Find where the given text appears and provide that cell's center as [x, y] coordinate. 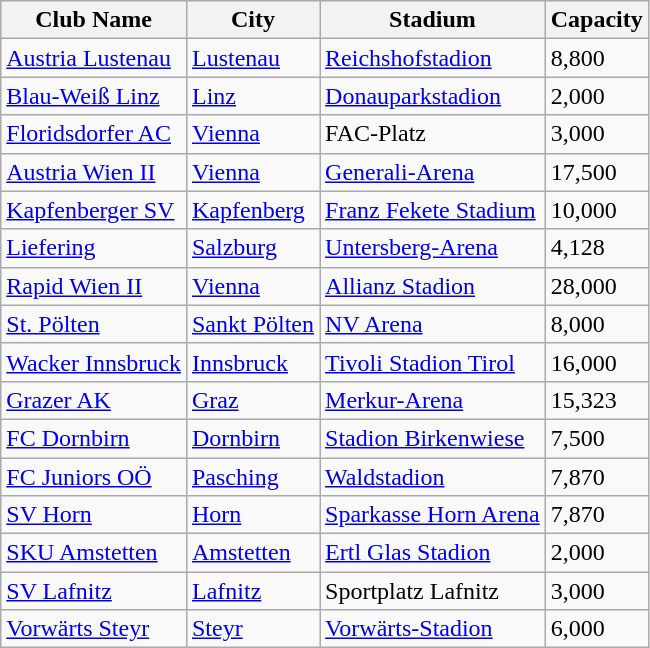
Amstetten [252, 553]
10,000 [596, 210]
Austria Wien II [94, 172]
Graz [252, 400]
St. Pölten [94, 324]
Floridsdorfer AC [94, 134]
Salzburg [252, 248]
Club Name [94, 20]
Kapfenberger SV [94, 210]
NV Arena [433, 324]
16,000 [596, 362]
Stadium [433, 20]
Allianz Stadion [433, 286]
Wacker Innsbruck [94, 362]
SV Horn [94, 515]
Donauparkstadion [433, 96]
Franz Fekete Stadium [433, 210]
Generali-Arena [433, 172]
8,800 [596, 58]
City [252, 20]
Vorwärts Steyr [94, 629]
Innsbruck [252, 362]
Kapfenberg [252, 210]
Stadion Birkenwiese [433, 438]
Capacity [596, 20]
Linz [252, 96]
Vorwärts-Stadion [433, 629]
Blau-Weiß Linz [94, 96]
28,000 [596, 286]
Untersberg-Arena [433, 248]
Lustenau [252, 58]
Steyr [252, 629]
Ertl Glas Stadion [433, 553]
Lafnitz [252, 591]
Grazer AK [94, 400]
Liefering [94, 248]
Reichshofstadion [433, 58]
SKU Amstetten [94, 553]
Tivoli Stadion Tirol [433, 362]
7,500 [596, 438]
17,500 [596, 172]
Sparkasse Horn Arena [433, 515]
Sportplatz Lafnitz [433, 591]
Horn [252, 515]
FC Dornbirn [94, 438]
Waldstadion [433, 477]
Pasching [252, 477]
15,323 [596, 400]
Merkur-Arena [433, 400]
SV Lafnitz [94, 591]
Austria Lustenau [94, 58]
6,000 [596, 629]
FC Juniors OÖ [94, 477]
Sankt Pölten [252, 324]
8,000 [596, 324]
FAC-Platz [433, 134]
Rapid Wien II [94, 286]
4,128 [596, 248]
Dornbirn [252, 438]
